Detect which cell encompasses the target text, then output its [X, Y] center coordinate. 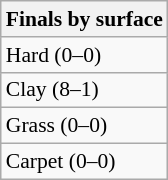
Hard (0–0) [84, 55]
Clay (8–1) [84, 90]
Carpet (0–0) [84, 162]
Finals by surface [84, 19]
Grass (0–0) [84, 126]
